Find where the given text appears and provide that cell's center as [X, Y] coordinate. 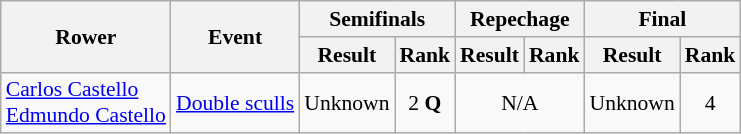
N/A [520, 102]
Event [235, 36]
Carlos Castello Edmundo Castello [86, 102]
Final [662, 19]
Double sculls [235, 102]
2 Q [424, 102]
Repechage [520, 19]
4 [710, 102]
Rower [86, 36]
Semifinals [377, 19]
